For the text-containing cell, return its midpoint in [x, y] coordinate format. 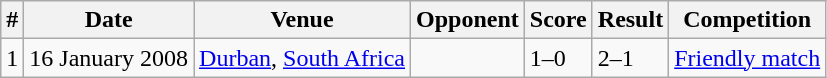
Competition [748, 20]
2–1 [630, 58]
Result [630, 20]
1 [12, 58]
Score [558, 20]
16 January 2008 [109, 58]
Opponent [468, 20]
Date [109, 20]
Venue [302, 20]
1–0 [558, 58]
# [12, 20]
Friendly match [748, 58]
Durban, South Africa [302, 58]
